Scan for the cell matching the given text and deliver its (X, Y) coordinate at center. 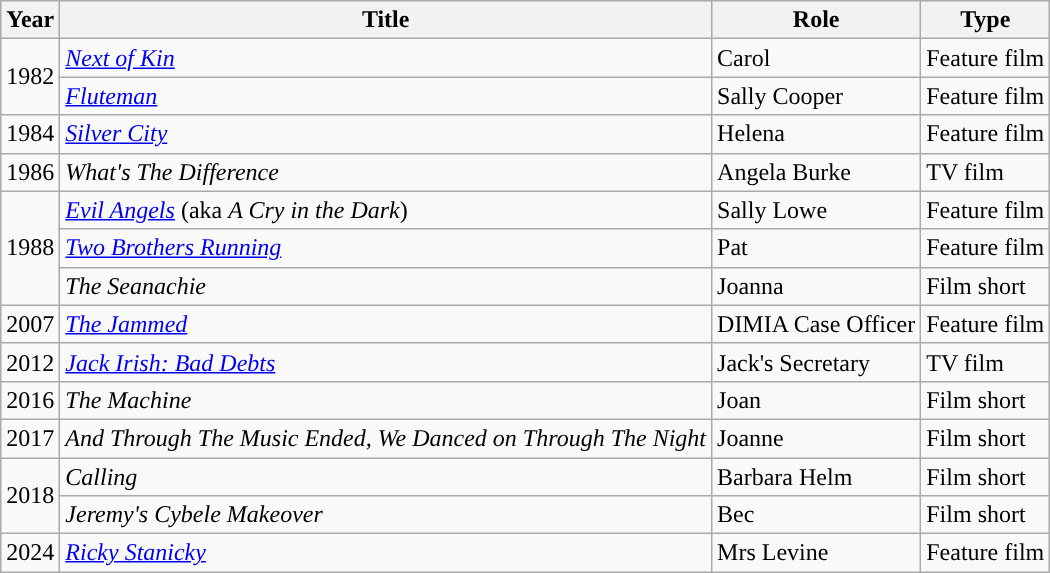
Jeremy's Cybele Makeover (386, 515)
Carol (816, 58)
Role (816, 20)
2012 (30, 362)
The Seanachie (386, 286)
Two Brothers Running (386, 248)
1982 (30, 77)
Bec (816, 515)
Calling (386, 477)
2017 (30, 438)
Joan (816, 400)
1988 (30, 248)
2016 (30, 400)
And Through The Music Ended, We Danced on Through The Night (386, 438)
What's The Difference (386, 172)
Barbara Helm (816, 477)
Silver City (386, 134)
The Jammed (386, 324)
Fluteman (386, 96)
Title (386, 20)
Next of Kin (386, 58)
1984 (30, 134)
2018 (30, 496)
Mrs Levine (816, 553)
Joanna (816, 286)
1986 (30, 172)
2024 (30, 553)
Jack Irish: Bad Debts (386, 362)
Sally Cooper (816, 96)
The Machine (386, 400)
Pat (816, 248)
Sally Lowe (816, 210)
Type (986, 20)
Angela Burke (816, 172)
Ricky Stanicky (386, 553)
Evil Angels (aka A Cry in the Dark) (386, 210)
Year (30, 20)
Helena (816, 134)
DIMIA Case Officer (816, 324)
Joanne (816, 438)
Jack's Secretary (816, 362)
2007 (30, 324)
